Return [X, Y] of the center of cell containing provided text 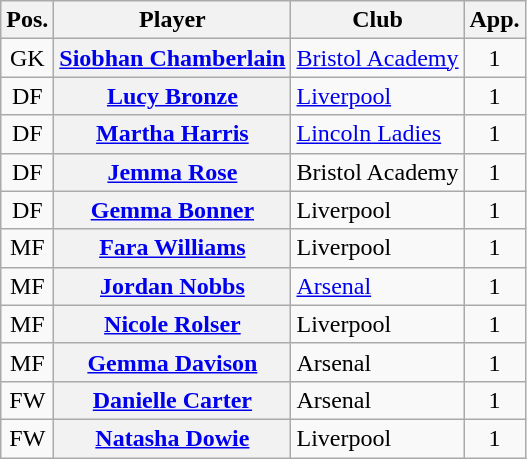
Fara Williams [172, 248]
Natasha Dowie [172, 438]
Danielle Carter [172, 400]
Nicole Rolser [172, 324]
Siobhan Chamberlain [172, 58]
Gemma Bonner [172, 210]
Pos. [28, 20]
Gemma Davison [172, 362]
Lucy Bronze [172, 96]
Jordan Nobbs [172, 286]
Lincoln Ladies [378, 134]
Player [172, 20]
Martha Harris [172, 134]
Club [378, 20]
GK [28, 58]
App. [494, 20]
Jemma Rose [172, 172]
